Determine the (x, y) coordinate at the center of the cell enclosing the given text.  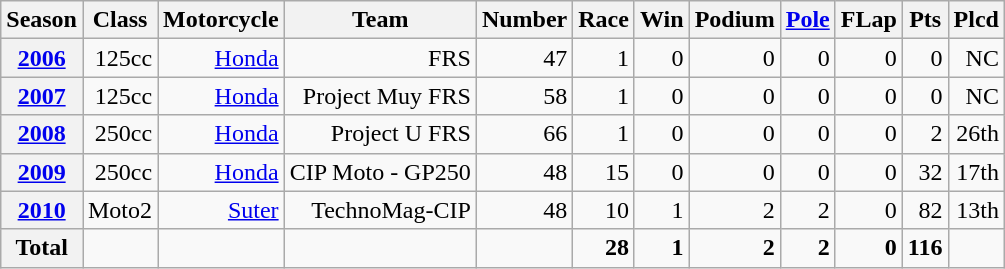
Plcd (976, 20)
Moto2 (120, 210)
Number (524, 20)
32 (925, 172)
Win (662, 20)
FLap (868, 20)
116 (925, 248)
Total (42, 248)
15 (604, 172)
26th (976, 134)
Project Muy FRS (380, 96)
10 (604, 210)
TechnoMag-CIP (380, 210)
Suter (222, 210)
FRS (380, 58)
Team (380, 20)
13th (976, 210)
Class (120, 20)
2008 (42, 134)
58 (524, 96)
Race (604, 20)
Pole (808, 20)
Pts (925, 20)
CIP Moto - GP250 (380, 172)
66 (524, 134)
28 (604, 248)
Motorcycle (222, 20)
Podium (734, 20)
Project U FRS (380, 134)
2006 (42, 58)
2007 (42, 96)
17th (976, 172)
Season (42, 20)
82 (925, 210)
2010 (42, 210)
2009 (42, 172)
47 (524, 58)
